Search for the cell housing the specified text and yield its (X, Y) center coordinate. 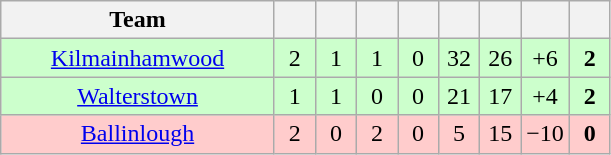
−10 (546, 134)
Ballinlough (138, 134)
Walterstown (138, 96)
5 (460, 134)
15 (500, 134)
Kilmainhamwood (138, 58)
17 (500, 96)
+4 (546, 96)
Team (138, 20)
21 (460, 96)
26 (500, 58)
+6 (546, 58)
32 (460, 58)
